Extract the [x, y] coordinate from the center of the cell holding the provided text.  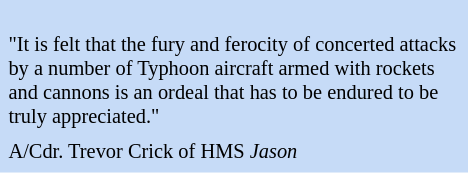
A/Cdr. Trevor Crick of HMS Jason [234, 152]
